Scan for the cell matching the given text and deliver its (X, Y) coordinate at center. 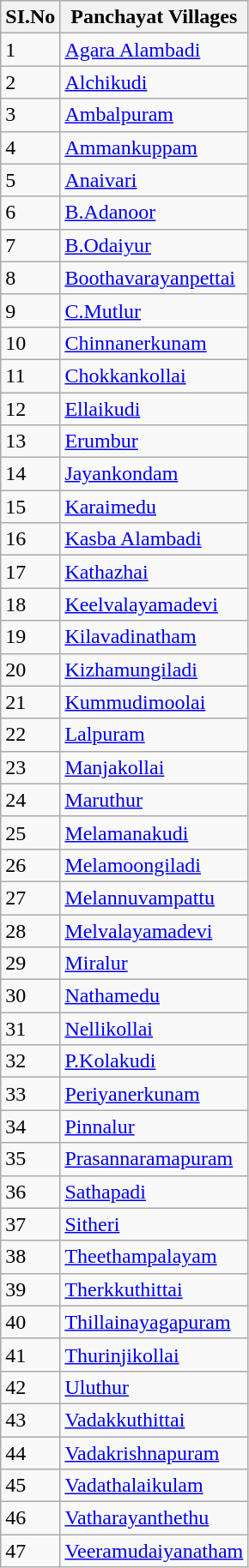
Kilavadinatham (155, 637)
19 (31, 637)
B.Odaiyur (155, 245)
Pinnalur (155, 1126)
SI.No (31, 17)
4 (31, 147)
35 (31, 1159)
27 (31, 898)
13 (31, 442)
9 (31, 310)
Vadathalaikulam (155, 1486)
32 (31, 1061)
B.Adanoor (155, 213)
5 (31, 180)
36 (31, 1192)
Vadakrishnapuram (155, 1453)
6 (31, 213)
17 (31, 572)
10 (31, 343)
8 (31, 278)
Thurinjikollai (155, 1355)
Vatharayanthethu (155, 1518)
37 (31, 1224)
47 (31, 1551)
Melamoongiladi (155, 865)
Kizhamungiladi (155, 670)
Kasba Alambadi (155, 539)
11 (31, 375)
Melannuvampattu (155, 898)
Kummudimoolai (155, 702)
45 (31, 1486)
Anaivari (155, 180)
Melamanakudi (155, 832)
Ellaikudi (155, 409)
Melvalayamadevi (155, 930)
12 (31, 409)
Thillainayagapuram (155, 1322)
Vadakkuthittai (155, 1420)
41 (31, 1355)
Nellikollai (155, 1029)
21 (31, 702)
46 (31, 1518)
26 (31, 865)
1 (31, 50)
34 (31, 1126)
18 (31, 604)
Chinnanerkunam (155, 343)
15 (31, 507)
Nathamedu (155, 996)
Veeramudaiyanatham (155, 1551)
Maruthur (155, 800)
Sathapadi (155, 1192)
14 (31, 474)
Manjakollai (155, 767)
42 (31, 1387)
Jayankondam (155, 474)
24 (31, 800)
Theethampalayam (155, 1257)
Ambalpuram (155, 115)
C.Mutlur (155, 310)
Miralur (155, 964)
Boothavarayanpettai (155, 278)
29 (31, 964)
23 (31, 767)
Prasannaramapuram (155, 1159)
22 (31, 735)
28 (31, 930)
33 (31, 1094)
16 (31, 539)
2 (31, 82)
3 (31, 115)
Ammankuppam (155, 147)
39 (31, 1289)
Erumbur (155, 442)
43 (31, 1420)
20 (31, 670)
Chokkankollai (155, 375)
Therkkuthittai (155, 1289)
Alchikudi (155, 82)
P.Kolakudi (155, 1061)
Karaimedu (155, 507)
31 (31, 1029)
Sitheri (155, 1224)
Uluthur (155, 1387)
38 (31, 1257)
Kathazhai (155, 572)
Panchayat Villages (155, 17)
Lalpuram (155, 735)
7 (31, 245)
Keelvalayamadevi (155, 604)
Agara Alambadi (155, 50)
44 (31, 1453)
40 (31, 1322)
25 (31, 832)
Periyanerkunam (155, 1094)
30 (31, 996)
